Scan for the cell matching the given text and deliver its (X, Y) coordinate at center. 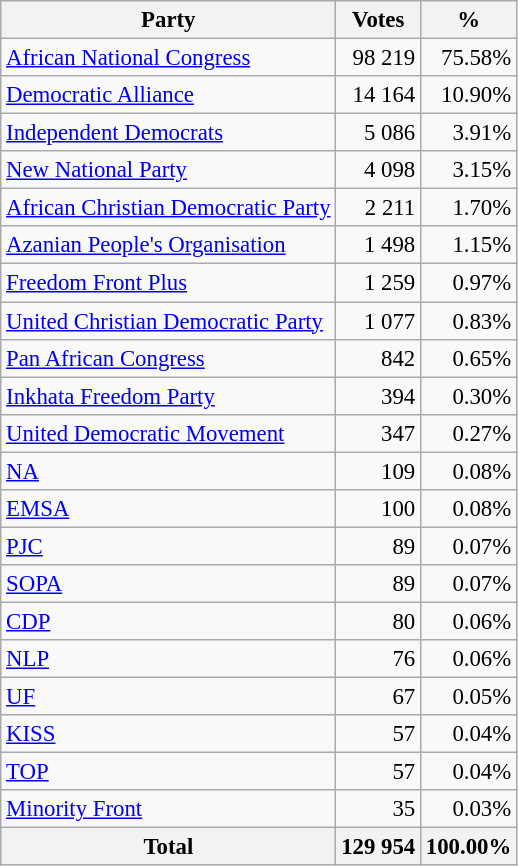
1 498 (378, 245)
75.58% (469, 58)
0.83% (469, 321)
0.30% (469, 396)
109 (378, 471)
% (469, 20)
1.70% (469, 208)
4 098 (378, 170)
100.00% (469, 847)
35 (378, 809)
United Christian Democratic Party (168, 321)
0.97% (469, 283)
Total (168, 847)
Azanian People's Organisation (168, 245)
African Christian Democratic Party (168, 208)
3.91% (469, 133)
0.03% (469, 809)
NLP (168, 659)
Inkhata Freedom Party (168, 396)
347 (378, 433)
KISS (168, 734)
New National Party (168, 170)
Independent Democrats (168, 133)
98 219 (378, 58)
10.90% (469, 95)
African National Congress (168, 58)
76 (378, 659)
1.15% (469, 245)
842 (378, 358)
Democratic Alliance (168, 95)
Party (168, 20)
CDP (168, 621)
0.05% (469, 697)
Pan African Congress (168, 358)
5 086 (378, 133)
1 077 (378, 321)
100 (378, 509)
Freedom Front Plus (168, 283)
UF (168, 697)
EMSA (168, 509)
67 (378, 697)
PJC (168, 546)
TOP (168, 772)
SOPA (168, 584)
1 259 (378, 283)
Minority Front (168, 809)
0.65% (469, 358)
3.15% (469, 170)
NA (168, 471)
80 (378, 621)
129 954 (378, 847)
United Democratic Movement (168, 433)
Votes (378, 20)
394 (378, 396)
14 164 (378, 95)
0.27% (469, 433)
2 211 (378, 208)
